Identify which cell holds the provided text, then report its (x, y) central coordinate. 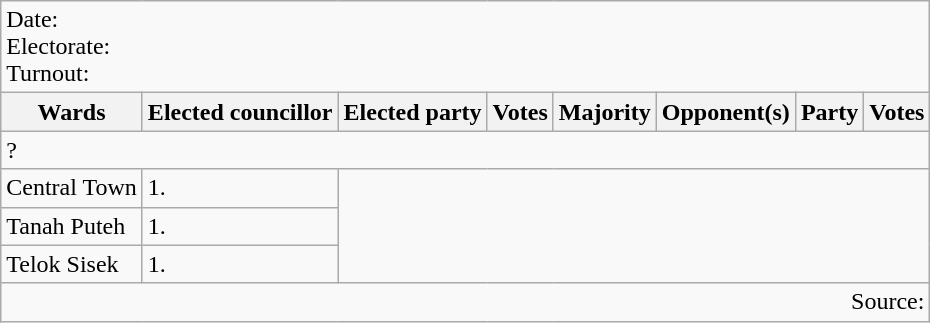
? (466, 150)
Opponent(s) (726, 112)
Tanah Puteh (72, 226)
Elected councillor (240, 112)
Date: Electorate: Turnout: (466, 47)
Party (829, 112)
Elected party (412, 112)
Central Town (72, 188)
Source: (466, 302)
Majority (604, 112)
Wards (72, 112)
Telok Sisek (72, 264)
